From the cell containing the given text, extract its center point as (X, Y) coordinate. 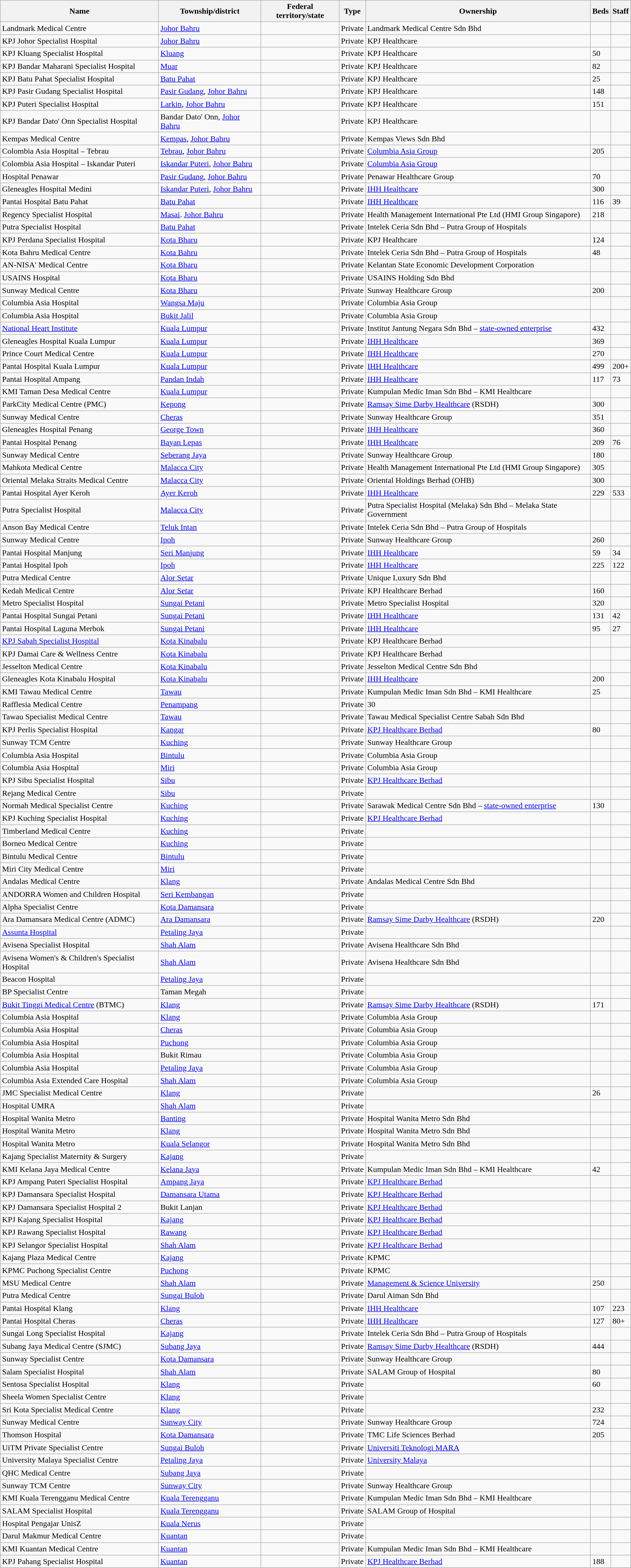
Anson Bay Medical Centre (80, 527)
Bukit Jalil (210, 316)
148 (600, 91)
107 (600, 1308)
Darul Aiman Sdn Bhd (478, 1296)
Tawau Specialist Medical Centre (80, 717)
Teluk Intan (210, 527)
Ayer Keroh (210, 493)
KPJ Pahang Specialist Hospital (80, 1561)
Type (352, 11)
SALAM Specialist Hospital (80, 1511)
Bukit Lanjan (210, 1207)
Colombia Asia Hospital – Tebrau (80, 151)
260 (600, 540)
Normah Medical Specialist Centre (80, 806)
Bandar Dato' Onn, Johor Bahru (210, 121)
360 (600, 430)
KPJ Bandar Dato' Onn Specialist Hospital (80, 121)
Bukit Rimau (210, 1055)
Bintulu Medical Centre (80, 856)
Kempas Medical Centre (80, 138)
Oriental Holdings Berhad (OHB) (478, 480)
KPJ Damansara Specialist Hospital 2 (80, 1207)
26 (600, 1093)
KPJ Pasir Gudang Specialist Hospital (80, 91)
432 (600, 328)
KPJ Puteri Specialist Hospital (80, 104)
MSU Medical Centre (80, 1283)
Assunta Hospital (80, 932)
270 (600, 354)
Kelana Jaya (210, 1169)
Bayan Lepas (210, 442)
KMI Kuala Terengganu Medical Centre (80, 1498)
533 (621, 493)
218 (600, 214)
151 (600, 104)
University Malaya (478, 1460)
60 (600, 1384)
225 (600, 565)
Ara Damansara Medical Centre (ADMC) (80, 920)
George Town (210, 430)
Avisena Women's & Children's Specialist Hospital (80, 962)
AN-NISA' Medical Centre (80, 265)
Tebrau, Johor Bahru (210, 151)
Pantai Hospital Klang (80, 1308)
KPJ Perdana Specialist Hospital (80, 240)
Pantai Hospital Kuala Lumpur (80, 366)
320 (600, 603)
200+ (621, 366)
Pantai Hospital Manjung (80, 552)
Andalas Medical Centre Sdn Bhd (478, 882)
Andalas Medical Centre (80, 882)
Beds (600, 11)
Salam Specialist Hospital (80, 1371)
Rawang (210, 1232)
JMC Specialist Medical Centre (80, 1093)
229 (600, 493)
Rejang Medical Centre (80, 793)
130 (600, 806)
Taman Megah (210, 992)
KPJ Perlis Specialist Hospital (80, 730)
Sungai Long Specialist Hospital (80, 1334)
Hospital UMRA (80, 1106)
Kempas Views Sdn Bhd (478, 138)
Hospital Penawar (80, 177)
Kajang Plaza Medical Centre (80, 1258)
KPJ Damai Care & Wellness Centre (80, 654)
Seberang Jaya (210, 455)
Sheela Women Specialist Centre (80, 1397)
Seri Manjung (210, 552)
Oriental Melaka Straits Medical Centre (80, 480)
Kajang Specialist Maternity & Surgery (80, 1156)
369 (600, 341)
Timberland Medical Centre (80, 831)
Masai. Johor Bahru (210, 214)
Avisena Specialist Hospital (80, 945)
Landmark Medical Centre (80, 28)
KPJ Kajang Specialist Hospital (80, 1220)
KMI Taman Desa Medical Centre (80, 392)
KPJ Sibu Specialist Hospital (80, 780)
KPJ Johor Specialist Hospital (80, 41)
QHC Medical Centre (80, 1473)
Bukit Tinggi Medical Centre (BTMC) (80, 1005)
171 (600, 1005)
Kota Bahru (210, 252)
Damansara Utama (210, 1194)
University Malaya Specialist Centre (80, 1460)
Muar (210, 66)
KPJ Kuching Specialist Hospital (80, 818)
180 (600, 455)
Kuala Nerus (210, 1523)
Penawar Healthcare Group (478, 177)
Kangar (210, 730)
Colombia Asia Hospital – Iskandar Puteri (80, 164)
KPJ Damansara Specialist Hospital (80, 1194)
Seri Kembangan (210, 894)
Pantai Hospital Laguna Merbok (80, 629)
124 (600, 240)
KPJ Rawang Specialist Hospital (80, 1232)
50 (600, 54)
Gleneagles Kota Kinabalu Hospital (80, 679)
KMI Kelana Jaya Medical Centre (80, 1169)
USAINS Hospital (80, 278)
Pantai Hospital Ayer Keroh (80, 493)
724 (600, 1422)
Darul Makmur Medical Centre (80, 1536)
ANDORRA Women and Children Hospital (80, 894)
76 (621, 442)
188 (600, 1561)
131 (600, 616)
Ara Damansara (210, 920)
Prince Court Medical Centre (80, 354)
KMI Kuantan Medical Centre (80, 1549)
116 (600, 202)
Pantai Hospital Ipoh (80, 565)
Kluang (210, 54)
351 (600, 417)
117 (600, 379)
Larkin, Johor Bahru (210, 104)
Gleneagles Hospital Penang (80, 430)
223 (621, 1308)
Sunway Specialist Centre (80, 1359)
Gleneagles Hospital Medini (80, 189)
Kempas, Johor Bahru (210, 138)
Gleneagles Hospital Kuala Lumpur (80, 341)
Pantai Hospital Sungai Petani (80, 616)
Kelantan State Economic Development Corporation (478, 265)
59 (600, 552)
KPMC Puchong Specialist Centre (80, 1270)
160 (600, 590)
UiTM Private Specialist Centre (80, 1448)
KPJ Bandar Maharani Specialist Hospital (80, 66)
444 (600, 1346)
Borneo Medical Centre (80, 844)
KPJ Kluang Specialist Hospital (80, 54)
Kedah Medical Centre (80, 590)
Regency Specialist Hospital (80, 214)
Pandan Indah (210, 379)
122 (621, 565)
KPJ Selangor Specialist Hospital (80, 1245)
Beacon Hospital (80, 979)
Alpha Specialist Centre (80, 907)
Kepong (210, 404)
127 (600, 1321)
KPJ Ampang Puteri Specialist Hospital (80, 1182)
34 (621, 552)
39 (621, 202)
Banting (210, 1118)
82 (600, 66)
Landmark Medical Centre Sdn Bhd (478, 28)
Sentosa Specialist Hospital (80, 1384)
Kuala Selangor (210, 1144)
KMI Tawau Medical Centre (80, 692)
Jesselton Medical Centre (80, 666)
Township/district (210, 11)
80+ (621, 1321)
30 (478, 704)
TMC Life Sciences Berhad (478, 1435)
73 (621, 379)
305 (600, 468)
Institut Jantung Negara Sdn Bhd – state-owned enterprise (478, 328)
48 (600, 252)
Penampang (210, 704)
232 (600, 1410)
National Heart Institute (80, 328)
Pantai Hospital Ampang (80, 379)
KPJ Batu Pahat Specialist Hospital (80, 79)
USAINS Holding Sdn Bhd (478, 278)
209 (600, 442)
499 (600, 366)
27 (621, 629)
Jesselton Medical Centre Sdn Bhd (478, 666)
Tawau Medical Specialist Centre Sabah Sdn Bhd (478, 717)
Universiti Teknologi MARA (478, 1448)
Wangsa Maju (210, 303)
220 (600, 920)
Rafflesia Medical Centre (80, 704)
Mahkota Medical Centre (80, 468)
ParkCity Medical Centre (PMC) (80, 404)
250 (600, 1283)
Columbia Asia Extended Care Hospital (80, 1080)
BP Specialist Centre (80, 992)
Sri Kota Specialist Medical Centre (80, 1410)
Miri City Medical Centre (80, 869)
Pantai Hospital Penang (80, 442)
Name (80, 11)
Staff (621, 11)
Putra Specialist Hospital (Melaka) Sdn Bhd – Melaka State Government (478, 510)
Thomson Hospital (80, 1435)
Subang Jaya Medical Centre (SJMC) (80, 1346)
Pantai Hospital Batu Pahat (80, 202)
Management & Science University (478, 1283)
Federal territory/state (300, 11)
95 (600, 629)
KPJ Sabah Specialist Hospital (80, 641)
Ownership (478, 11)
Unique Luxury Sdn Bhd (478, 578)
Kota Bahru Medical Centre (80, 252)
Hospital Pengajar UnisZ (80, 1523)
70 (600, 177)
Sarawak Medical Centre Sdn Bhd – state-owned enterprise (478, 806)
Ampang Jaya (210, 1182)
Pantai Hospital Cheras (80, 1321)
